Identify which cell holds the provided text, then report its [x, y] central coordinate. 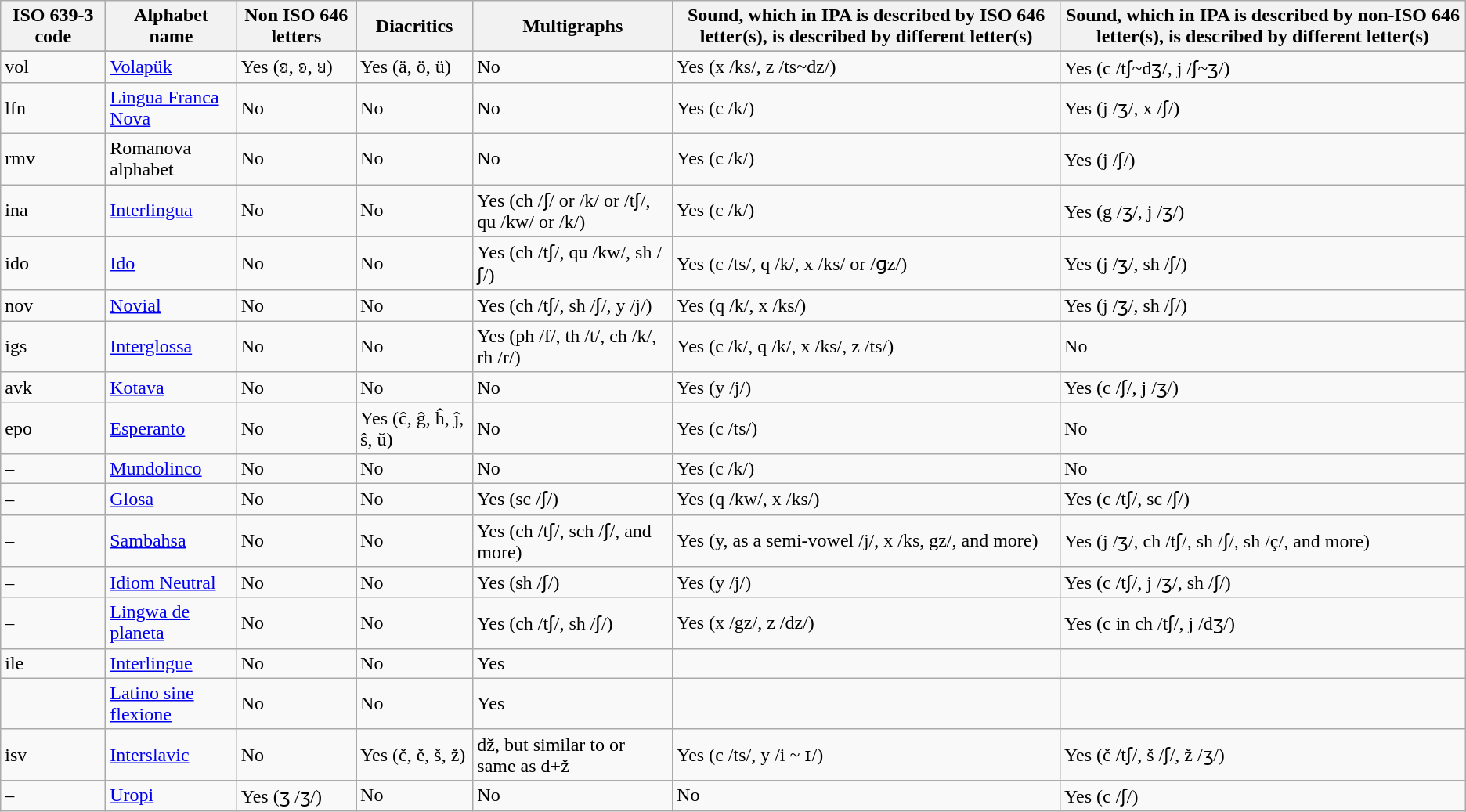
Interlingua [171, 211]
Yes (c in ch /tʃ/, j /dʒ/) [1263, 623]
ina [53, 211]
Yes (ch /ʃ/ or /k/ or /tʃ/, qu /kw/ or /k/) [573, 211]
Novial [171, 305]
Interlingue [171, 663]
Yes (j /ʒ/, ch /tʃ/, sh /ʃ/, sh /ç/, and more) [1263, 540]
Alphabet name [171, 27]
Yes (x /gz/, z /dz/) [866, 623]
Yes (č /tʃ/, š /ʃ/, ž /ʒ/) [1263, 755]
Ido [171, 263]
Yes (ch /tʃ/, qu /kw/, sh /ʃ/) [573, 263]
Yes (ph /f/, th /t/, ch /k/, rh /r/) [573, 346]
Mundolinco [171, 468]
Yes (c /ts/, y /i ~ ɪ/) [866, 755]
Volapük [171, 67]
Yes (j /ʒ/, x /ʃ/) [1263, 108]
ido [53, 263]
Yes (c /ts/) [866, 428]
Yes (c /tʃ/, j /ʒ/, sh /ʃ/) [1263, 583]
Yes (ch /tʃ/, sh /ʃ/, y /j/) [573, 305]
Yes (ch /tʃ/, sh /ʃ/) [573, 623]
Yes (sh /ʃ/) [573, 583]
dž, but similar to or same as d+ž [573, 755]
Sound, which in IPA is described by non-ISO 646 letter(s), is described by different letter(s) [1263, 27]
ISO 639-3 code [53, 27]
Interslavic [171, 755]
Yes (y, as a semi-vowel /j/, x /ks, gz/, and more) [866, 540]
Yes (c /tʃ/, sc /ʃ/) [1263, 499]
Lingua Franca Nova [171, 108]
Yes (sc /ʃ/) [573, 499]
Sambahsa [171, 540]
Yes (č, ě, š, ž) [415, 755]
Yes (ch /tʃ/, sch /ʃ/, and more) [573, 540]
Uropi [171, 796]
ile [53, 663]
Yes (ä, ö, ü) [415, 67]
igs [53, 346]
Yes (c /ʃ/, j /ʒ/) [1263, 388]
Non ISO 646 letters [296, 27]
isv [53, 755]
lfn [53, 108]
Idiom Neutral [171, 583]
Yes (j /ʃ/) [1263, 158]
avk [53, 388]
nov [53, 305]
Kotava [171, 388]
Interglossa [171, 346]
Yes (ʒ /ʒ/) [296, 796]
rmv [53, 158]
Glosa [171, 499]
Diacritics [415, 27]
Esperanto [171, 428]
Yes (x /ks/, z /ts~dz/) [866, 67]
Yes (c /ts/, q /k/, x /ks/ or /ɡz/) [866, 263]
Yes (g /ʒ/, j /ʒ/) [1263, 211]
Yes (c /ʃ/) [1263, 796]
Yes (c /tʃ~dʒ/, j /ʃ~ʒ/) [1263, 67]
Yes (q /kw/, x /ks/) [866, 499]
Yes (ꞛ, ꞝ, ꞟ) [296, 67]
Yes (c /k/, q /k/, x /ks/, z /ts/) [866, 346]
Yes (q /k/, x /ks/) [866, 305]
Yes (ĉ, ĝ, ĥ, ĵ, ŝ, ŭ) [415, 428]
Romanova alphabet [171, 158]
Multigraphs [573, 27]
epo [53, 428]
Sound, which in IPA is described by ISO 646 letter(s), is described by different letter(s) [866, 27]
Lingwa de planeta [171, 623]
Latino sine flexione [171, 703]
vol [53, 67]
